Identify which cell holds the provided text, then report its (x, y) central coordinate. 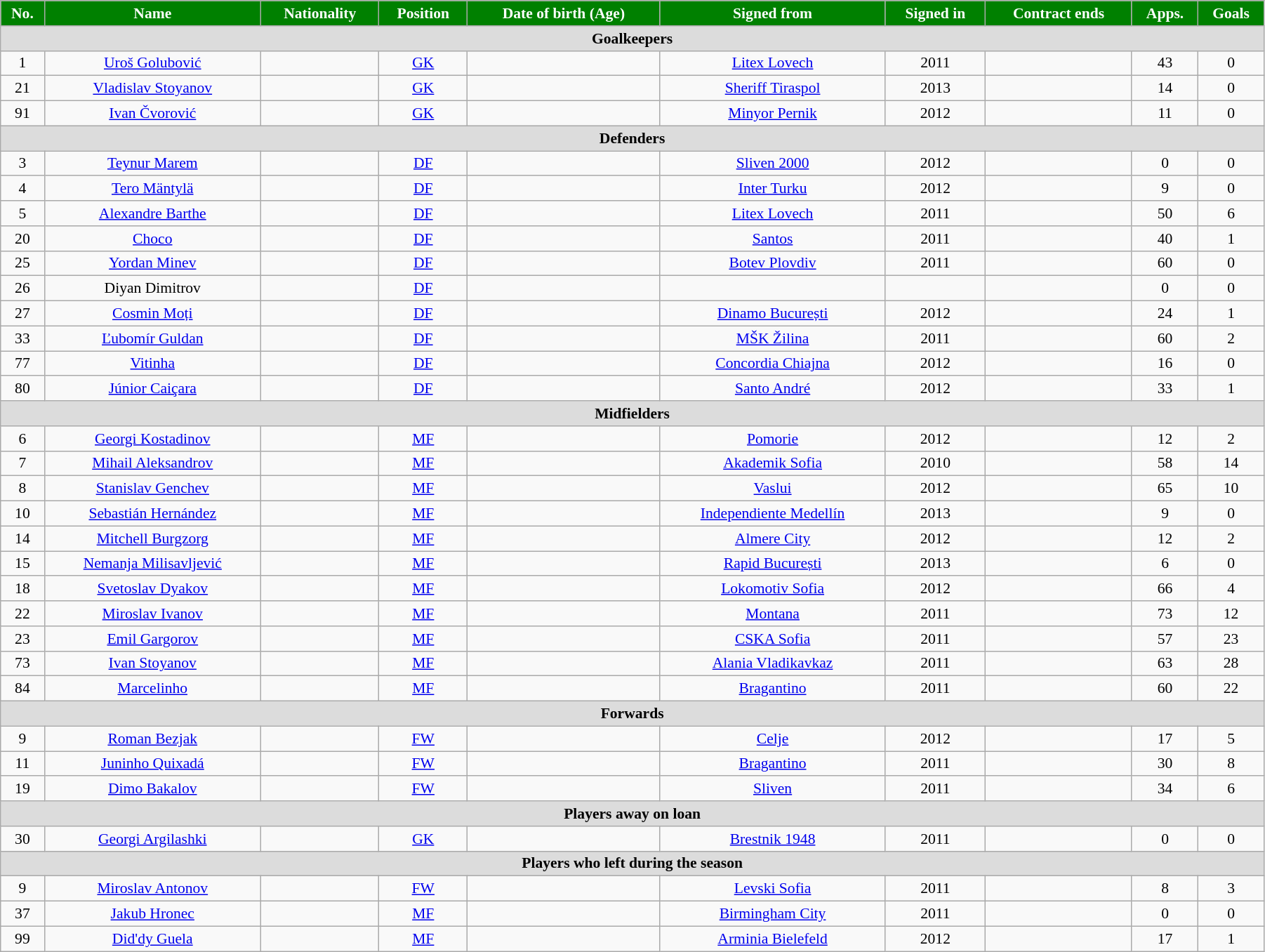
16 (1165, 364)
Inter Turku (772, 189)
Juninho Quixadá (152, 764)
Defenders (632, 138)
80 (22, 389)
27 (22, 314)
Júnior Caiçara (152, 389)
91 (22, 114)
Ivan Čvorović (152, 114)
Ľubomír Guldan (152, 338)
Santos (772, 239)
Santo André (772, 389)
Signed from (772, 13)
58 (1165, 463)
Montana (772, 614)
66 (1165, 589)
Contract ends (1059, 13)
Mihail Aleksandrov (152, 463)
Goals (1231, 13)
99 (22, 939)
Lokomotiv Sofia (772, 589)
Ivan Stoyanov (152, 663)
20 (22, 239)
24 (1165, 314)
21 (22, 88)
Pomorie (772, 439)
84 (22, 689)
Goalkeepers (632, 39)
Vitinha (152, 364)
Rapid București (772, 564)
Choco (152, 239)
Players who left during the season (632, 864)
Akademik Sofia (772, 463)
Yordan Minev (152, 263)
Date of birth (Age) (564, 13)
65 (1165, 489)
Vladislav Stoyanov (152, 88)
77 (22, 364)
Alexandre Barthe (152, 213)
Midfielders (632, 414)
Sliven 2000 (772, 164)
57 (1165, 639)
Georgi Argilashki (152, 839)
Sliven (772, 789)
Dinamo București (772, 314)
Miroslav Ivanov (152, 614)
Forwards (632, 714)
Levski Sofia (772, 889)
26 (22, 289)
Players away on loan (632, 814)
Celje (772, 739)
28 (1231, 663)
Georgi Kostadinov (152, 439)
Svetoslav Dyakov (152, 589)
Brestnik 1948 (772, 839)
Roman Bezjak (152, 739)
Signed in (935, 13)
50 (1165, 213)
Position (423, 13)
2010 (935, 463)
Independiente Medellín (772, 514)
Botev Plovdiv (772, 263)
Nemanja Milisavljević (152, 564)
Mitchell Burgzorg (152, 538)
34 (1165, 789)
Uroš Golubović (152, 63)
Minyor Pernik (772, 114)
Miroslav Antonov (152, 889)
Sebastián Hernández (152, 514)
37 (22, 914)
40 (1165, 239)
Cosmin Moți (152, 314)
Stanislav Genchev (152, 489)
Teynur Marem (152, 164)
Alania Vladikavkaz (772, 663)
MŠK Žilina (772, 338)
Name (152, 13)
25 (22, 263)
Concordia Chiajna (772, 364)
Nationality (319, 13)
Diyan Dimitrov (152, 289)
Apps. (1165, 13)
No. (22, 13)
18 (22, 589)
43 (1165, 63)
Marcelinho (152, 689)
63 (1165, 663)
19 (22, 789)
7 (22, 463)
Dimo Bakalov (152, 789)
Emil Gargorov (152, 639)
Tero Mäntylä (152, 189)
15 (22, 564)
Jakub Hronec (152, 914)
Arminia Bielefeld (772, 939)
CSKA Sofia (772, 639)
Almere City (772, 538)
Vaslui (772, 489)
Birmingham City (772, 914)
Sheriff Tiraspol (772, 88)
Did'dy Guela (152, 939)
